Scan for the cell matching the given text and deliver its (x, y) coordinate at center. 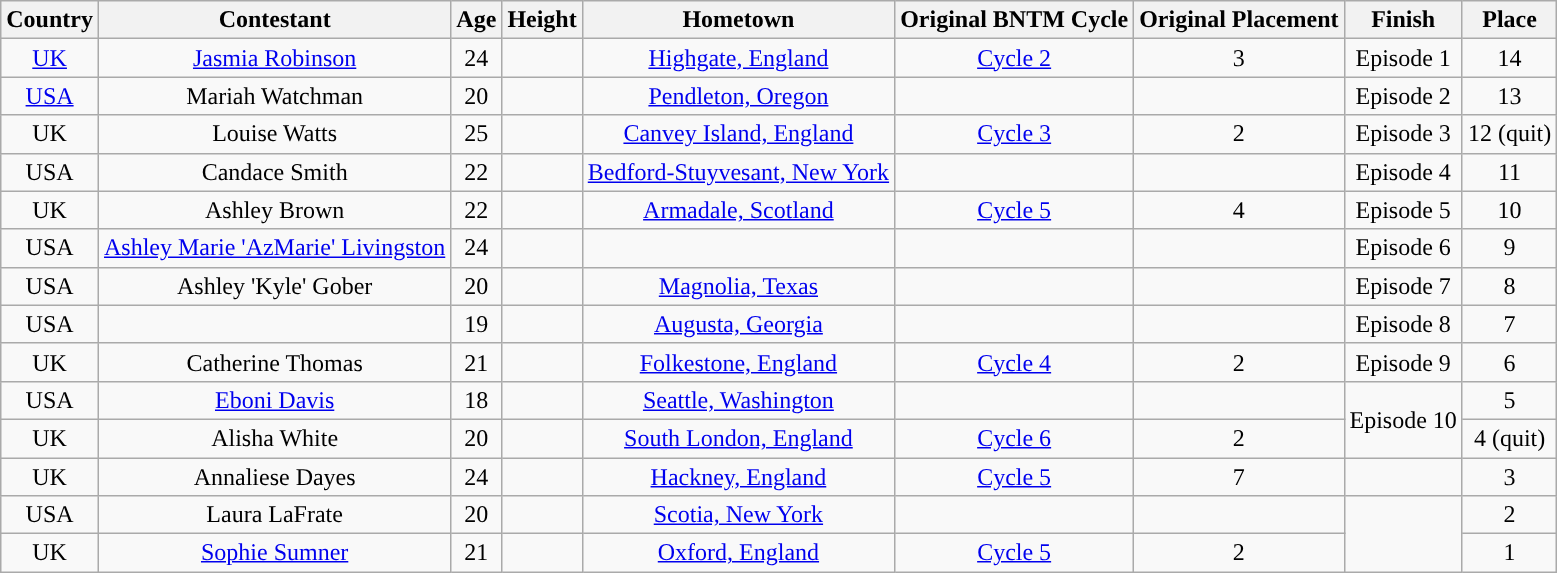
Episode 3 (1403, 134)
10 (1509, 210)
Mariah Watchman (274, 96)
Bedford-Stuyvesant, New York (738, 172)
Original Placement (1239, 20)
Candace Smith (274, 172)
Ashley Marie 'AzMarie' Livingston (274, 248)
Cycle 4 (1014, 362)
Hackney, England (738, 477)
Episode 5 (1403, 210)
Folkestone, England (738, 362)
Armadale, Scotland (738, 210)
Episode 4 (1403, 172)
Alisha White (274, 438)
25 (476, 134)
6 (1509, 362)
Place (1509, 20)
18 (476, 400)
Height (542, 20)
Louise Watts (274, 134)
Episode 7 (1403, 286)
Annaliese Dayes (274, 477)
Cycle 2 (1014, 58)
Original BNTM Cycle (1014, 20)
Episode 8 (1403, 324)
Cycle 6 (1014, 438)
Highgate, England (738, 58)
Oxford, England (738, 553)
South London, England (738, 438)
Cycle 3 (1014, 134)
Ashley Brown (274, 210)
Scotia, New York (738, 515)
Episode 2 (1403, 96)
19 (476, 324)
Canvey Island, England (738, 134)
Contestant (274, 20)
9 (1509, 248)
Hometown (738, 20)
Episode 9 (1403, 362)
8 (1509, 286)
11 (1509, 172)
Country (50, 20)
Seattle, Washington (738, 400)
Finish (1403, 20)
Augusta, Georgia (738, 324)
Episode 10 (1403, 419)
Pendleton, Oregon (738, 96)
Eboni Davis (274, 400)
4 (quit) (1509, 438)
14 (1509, 58)
12 (quit) (1509, 134)
4 (1239, 210)
Magnolia, Texas (738, 286)
Age (476, 20)
Episode 1 (1403, 58)
5 (1509, 400)
Catherine Thomas (274, 362)
Ashley 'Kyle' Gober (274, 286)
Episode 6 (1403, 248)
Laura LaFrate (274, 515)
Jasmia Robinson (274, 58)
Sophie Sumner (274, 553)
13 (1509, 96)
1 (1509, 553)
